Search for the cell housing the specified text and yield its (x, y) center coordinate. 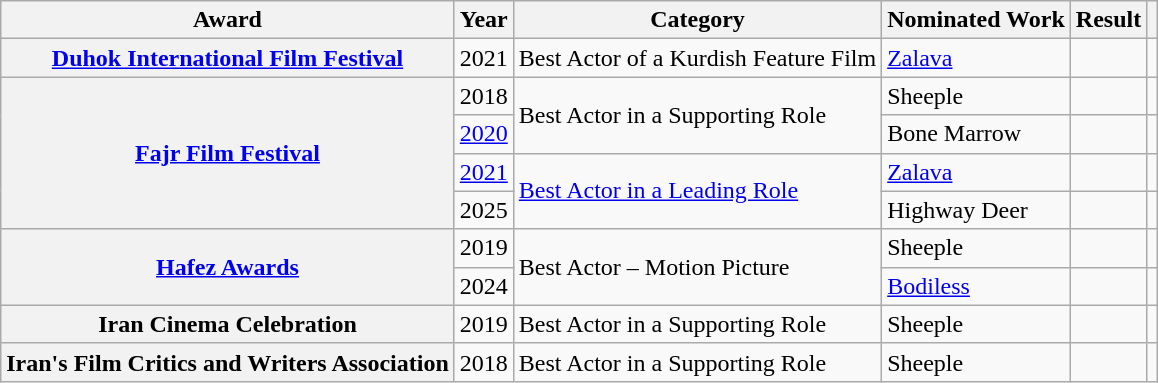
Bone Marrow (976, 134)
2024 (484, 286)
Best Actor in a Leading Role (697, 191)
2025 (484, 210)
Duhok International Film Festival (228, 58)
Hafez Awards (228, 267)
Highway Deer (976, 210)
Fajr Film Festival (228, 153)
Bodiless (976, 286)
Nominated Work (976, 20)
Best Actor of a Kurdish Feature Film (697, 58)
Iran's Film Critics and Writers Association (228, 362)
Best Actor – Motion Picture (697, 267)
Category (697, 20)
Result (1108, 20)
2020 (484, 134)
Award (228, 20)
Iran Cinema Celebration (228, 324)
Year (484, 20)
